Scan for the cell matching the given text and deliver its (X, Y) coordinate at center. 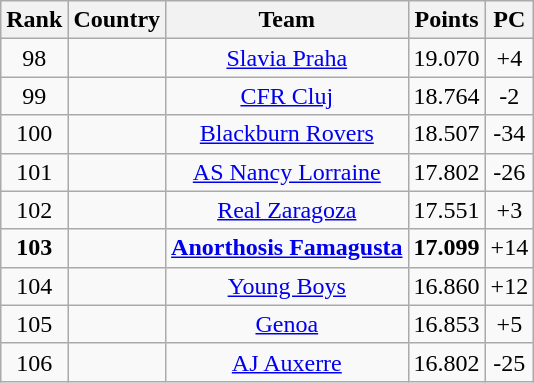
-34 (510, 134)
101 (34, 172)
102 (34, 210)
Team (287, 20)
+12 (510, 286)
+3 (510, 210)
AJ Auxerre (287, 362)
105 (34, 324)
16.853 (446, 324)
18.764 (446, 96)
17.551 (446, 210)
17.099 (446, 248)
16.802 (446, 362)
PC (510, 20)
AS Nancy Lorraine (287, 172)
99 (34, 96)
Real Zaragoza (287, 210)
Young Boys (287, 286)
+5 (510, 324)
CFR Cluj (287, 96)
Points (446, 20)
Anorthosis Famagusta (287, 248)
98 (34, 58)
Genoa (287, 324)
103 (34, 248)
17.802 (446, 172)
100 (34, 134)
+14 (510, 248)
Country (117, 20)
Blackburn Rovers (287, 134)
106 (34, 362)
+4 (510, 58)
Slavia Praha (287, 58)
16.860 (446, 286)
19.070 (446, 58)
Rank (34, 20)
-26 (510, 172)
104 (34, 286)
-25 (510, 362)
18.507 (446, 134)
-2 (510, 96)
